Provide the [x, y] coordinate of the cell's center where the given text is located.  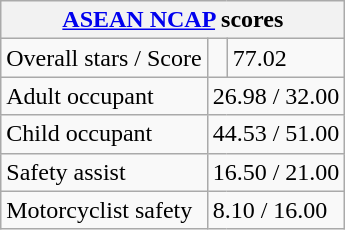
Child occupant [104, 134]
16.50 / 21.00 [276, 172]
44.53 / 51.00 [276, 134]
77.02 [286, 58]
26.98 / 32.00 [276, 96]
Safety assist [104, 172]
Adult occupant [104, 96]
Motorcyclist safety [104, 210]
Overall stars / Score [104, 58]
8.10 / 16.00 [276, 210]
ASEAN NCAP scores [173, 20]
